Pinpoint the cell where the given text exists, returning its [x, y] midpoint coordinate. 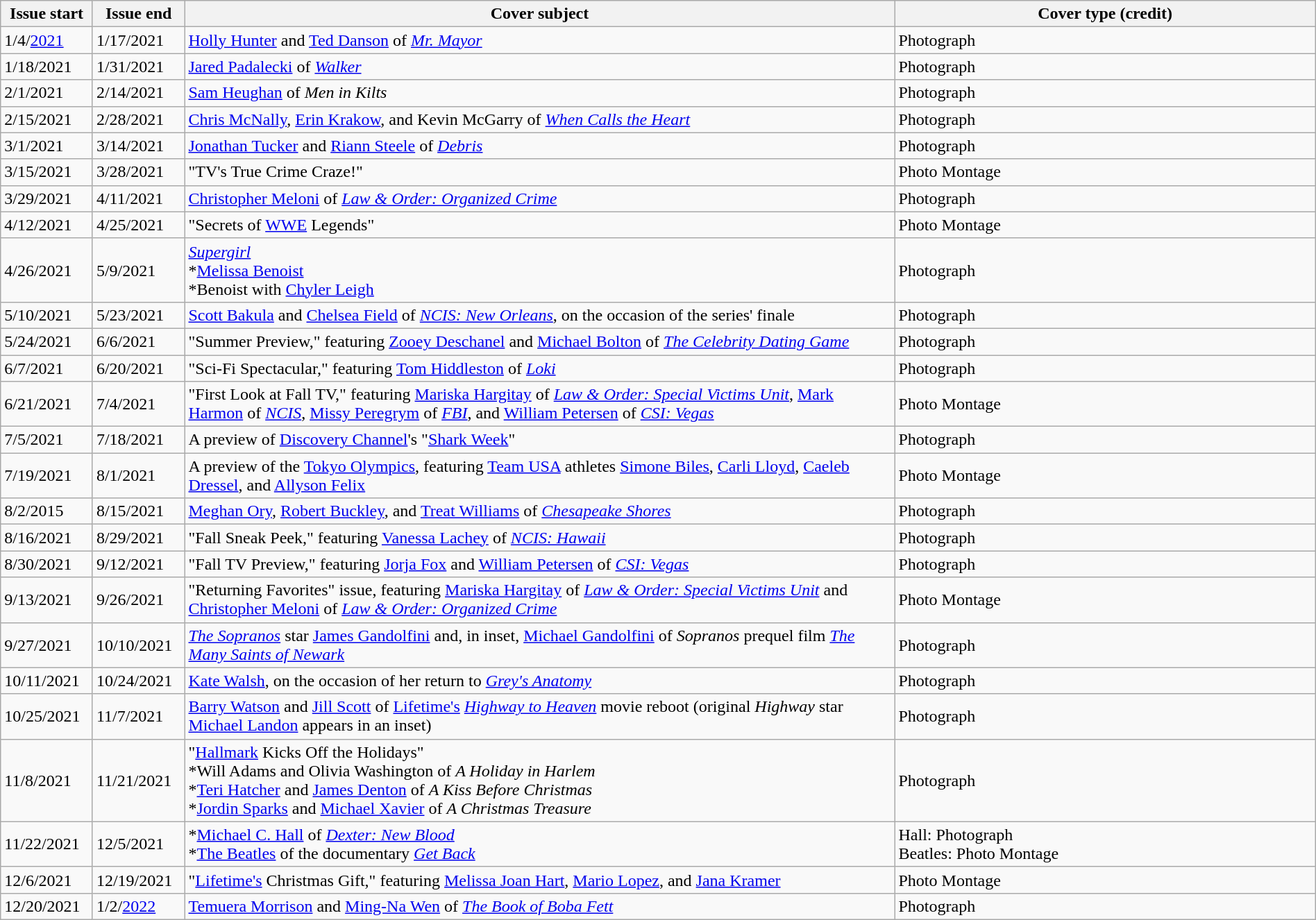
3/1/2021 [47, 146]
12/20/2021 [47, 906]
Kate Walsh, on the occasion of her return to Grey's Anatomy [540, 681]
Supergirl *Melissa Benoist*Benoist with Chyler Leigh [540, 270]
5/9/2021 [139, 270]
8/29/2021 [139, 538]
A preview of the Tokyo Olympics, featuring Team USA athletes Simone Biles, Carli Lloyd, Caeleb Dressel, and Allyson Felix [540, 476]
5/23/2021 [139, 315]
4/26/2021 [47, 270]
2/14/2021 [139, 93]
The Sopranos star James Gandolfini and, in inset, Michael Gandolfini of Sopranos prequel film The Many Saints of Newark [540, 645]
1/2/2022 [139, 906]
Sam Heughan of Men in Kilts [540, 93]
12/6/2021 [47, 880]
12/5/2021 [139, 844]
4/25/2021 [139, 225]
Hall: PhotographBeatles: Photo Montage [1105, 844]
2/1/2021 [47, 93]
10/11/2021 [47, 681]
Barry Watson and Jill Scott of Lifetime's Highway to Heaven movie reboot (original Highway star Michael Landon appears in an inset) [540, 716]
11/22/2021 [47, 844]
7/18/2021 [139, 440]
3/14/2021 [139, 146]
4/12/2021 [47, 225]
5/10/2021 [47, 315]
9/27/2021 [47, 645]
6/21/2021 [47, 404]
"Fall Sneak Peek," featuring Vanessa Lachey of NCIS: Hawaii [540, 538]
*Michael C. Hall of Dexter: New Blood*The Beatles of the documentary Get Back [540, 844]
"Fall TV Preview," featuring Jorja Fox and William Petersen of CSI: Vegas [540, 564]
7/19/2021 [47, 476]
"Secrets of WWE Legends" [540, 225]
7/5/2021 [47, 440]
1/4/2021 [47, 40]
2/15/2021 [47, 119]
9/12/2021 [139, 564]
8/30/2021 [47, 564]
3/15/2021 [47, 172]
10/25/2021 [47, 716]
6/6/2021 [139, 341]
10/10/2021 [139, 645]
Temuera Morrison and Ming-Na Wen of The Book of Boba Fett [540, 906]
12/19/2021 [139, 880]
A preview of Discovery Channel's "Shark Week" [540, 440]
Meghan Ory, Robert Buckley, and Treat Williams of Chesapeake Shores [540, 511]
1/17/2021 [139, 40]
8/15/2021 [139, 511]
2/28/2021 [139, 119]
3/28/2021 [139, 172]
3/29/2021 [47, 198]
Holly Hunter and Ted Danson of Mr. Mayor [540, 40]
"Lifetime's Christmas Gift," featuring Melissa Joan Hart, Mario Lopez, and Jana Kramer [540, 880]
1/18/2021 [47, 67]
9/13/2021 [47, 599]
Chris McNally, Erin Krakow, and Kevin McGarry of When Calls the Heart [540, 119]
8/2/2015 [47, 511]
4/11/2021 [139, 198]
8/1/2021 [139, 476]
6/7/2021 [47, 368]
Jared Padalecki of Walker [540, 67]
Cover type (credit) [1105, 14]
11/21/2021 [139, 780]
"Summer Preview," featuring Zooey Deschanel and Michael Bolton of The Celebrity Dating Game [540, 341]
8/16/2021 [47, 538]
5/24/2021 [47, 341]
Scott Bakula and Chelsea Field of NCIS: New Orleans, on the occasion of the series' finale [540, 315]
Issue start [47, 14]
"Returning Favorites" issue, featuring Mariska Hargitay of Law & Order: Special Victims Unit and Christopher Meloni of Law & Order: Organized Crime [540, 599]
11/8/2021 [47, 780]
Jonathan Tucker and Riann Steele of Debris [540, 146]
Christopher Meloni of Law & Order: Organized Crime [540, 198]
7/4/2021 [139, 404]
Issue end [139, 14]
1/31/2021 [139, 67]
9/26/2021 [139, 599]
"TV's True Crime Craze!" [540, 172]
Cover subject [540, 14]
11/7/2021 [139, 716]
6/20/2021 [139, 368]
10/24/2021 [139, 681]
"Sci-Fi Spectacular," featuring Tom Hiddleston of Loki [540, 368]
